Return the [X, Y] coordinate for the center point of the cell that contains the specified text.  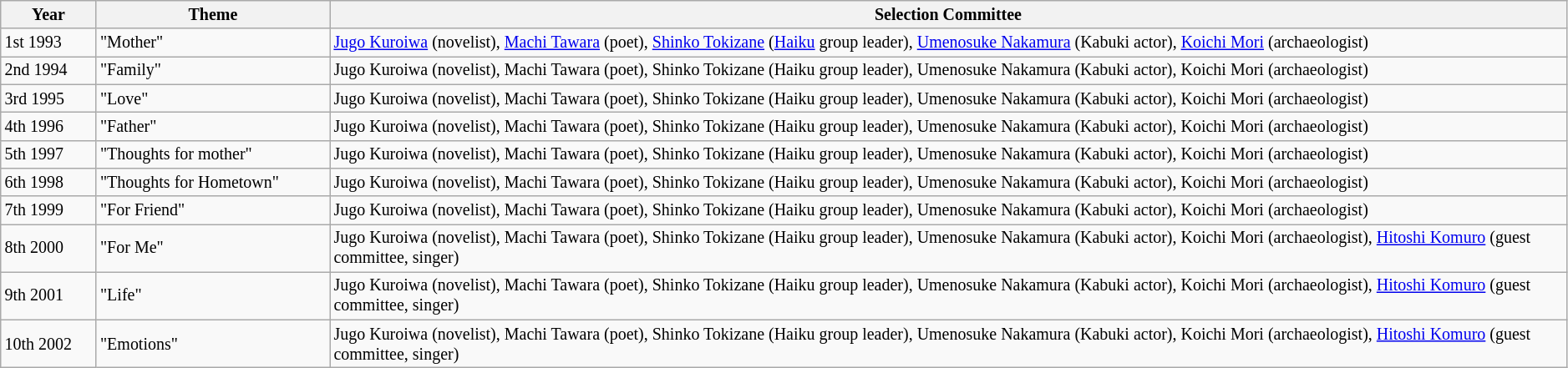
"Life" [212, 295]
"Father" [212, 127]
"Thoughts for mother" [212, 154]
"Love" [212, 98]
"Family" [212, 70]
3rd 1995 [48, 98]
5th 1997 [48, 154]
6th 1998 [48, 182]
Theme [212, 15]
8th 2000 [48, 249]
9th 2001 [48, 295]
2nd 1994 [48, 70]
"Mother" [212, 43]
1st 1993 [48, 43]
"Thoughts for Hometown" [212, 182]
"Emotions" [212, 344]
10th 2002 [48, 344]
Year [48, 15]
"For Me" [212, 249]
7th 1999 [48, 210]
"For Friend" [212, 210]
Selection Committee [949, 15]
4th 1996 [48, 127]
